Search for the cell housing the specified text and yield its [x, y] center coordinate. 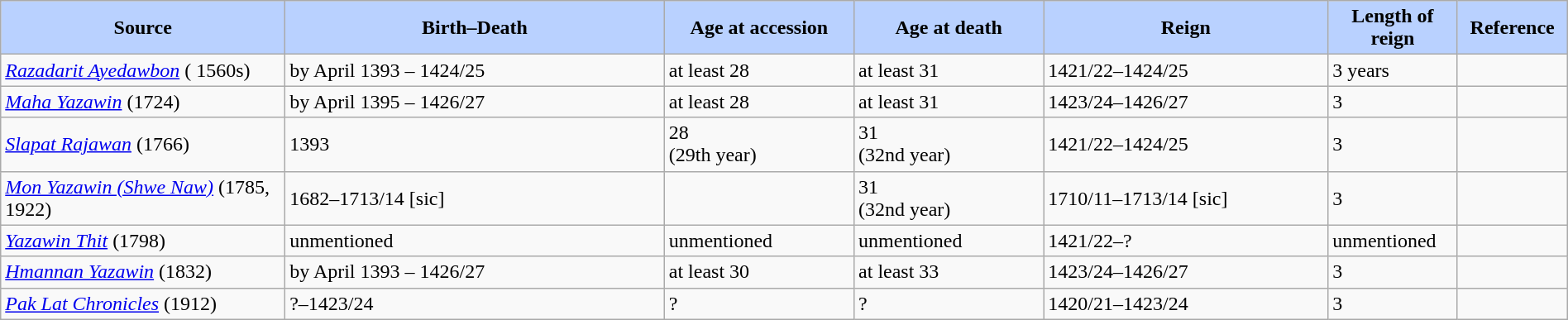
Pak Lat Chronicles (1912) [143, 303]
1393 [475, 144]
?–1423/24 [475, 303]
Slapat Rajawan (1766) [143, 144]
28 (29th year) [759, 144]
by April 1393 – 1424/25 [475, 70]
Age at accession [759, 28]
1682–1713/14 [sic] [475, 198]
Mon Yazawin (Shwe Naw) (1785, 1922) [143, 198]
Length of reign [1393, 28]
Reign [1186, 28]
Reference [1512, 28]
by April 1395 – 1426/27 [475, 102]
Age at death [949, 28]
Razadarit Ayedawbon ( 1560s) [143, 70]
at least 33 [949, 272]
3 years [1393, 70]
Maha Yazawin (1724) [143, 102]
1710/11–1713/14 [sic] [1186, 198]
at least 30 [759, 272]
Birth–Death [475, 28]
Source [143, 28]
Hmannan Yazawin (1832) [143, 272]
by April 1393 – 1426/27 [475, 272]
Yazawin Thit (1798) [143, 241]
1420/21–1423/24 [1186, 303]
1421/22–? [1186, 241]
